Scan for the cell matching the given text and deliver its [X, Y] coordinate at center. 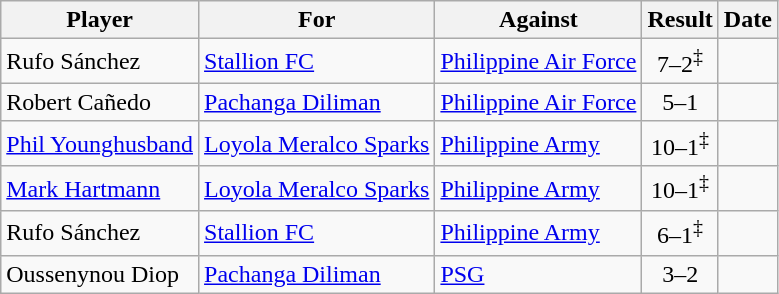
Player [100, 20]
5–1 [680, 102]
Mark Hartmann [100, 188]
3–2 [680, 274]
For [317, 20]
Oussenynou Diop [100, 274]
7–2‡ [680, 62]
Result [680, 20]
PSG [538, 274]
Against [538, 20]
6–1‡ [680, 234]
Phil Younghusband [100, 144]
Robert Cañedo [100, 102]
Date [748, 20]
